Find where the given text appears and provide that cell's center as [x, y] coordinate. 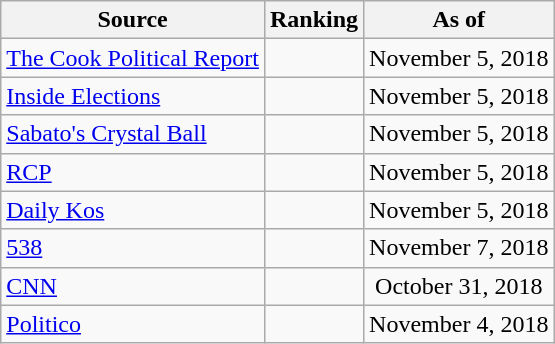
November 4, 2018 [459, 324]
Daily Kos [133, 210]
Ranking [314, 20]
Sabato's Crystal Ball [133, 134]
November 7, 2018 [459, 248]
The Cook Political Report [133, 58]
Source [133, 20]
CNN [133, 286]
Inside Elections [133, 96]
October 31, 2018 [459, 286]
RCP [133, 172]
538 [133, 248]
Politico [133, 324]
As of [459, 20]
